Locate the cell with the specified text and output its (x, y) center coordinate. 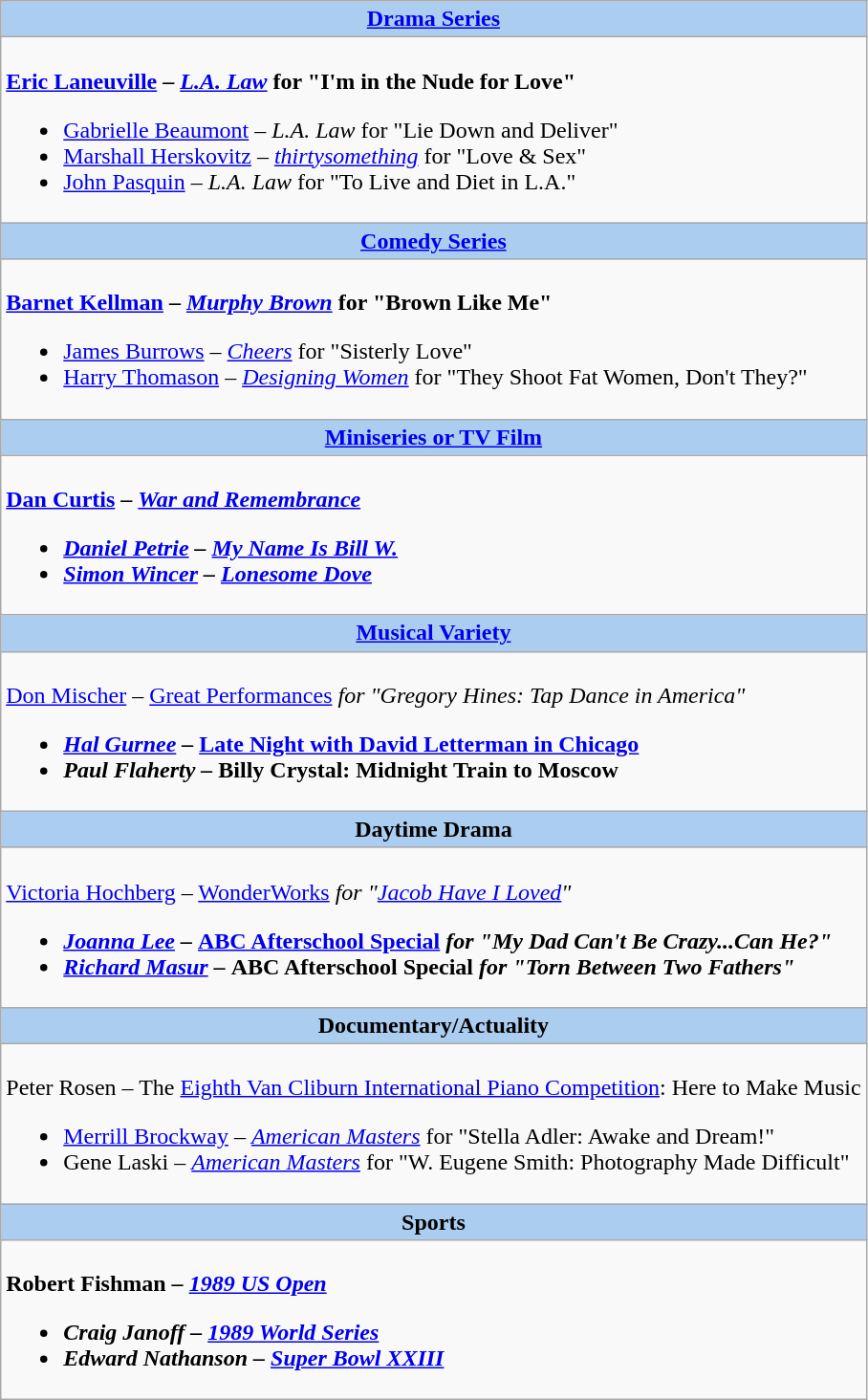
Robert Fishman – 1989 US OpenCraig Janoff – 1989 World SeriesEdward Nathanson – Super Bowl XXIII (434, 1320)
Dan Curtis – War and RemembranceDaniel Petrie – My Name Is Bill W.Simon Wincer – Lonesome Dove (434, 536)
Drama Series (434, 19)
Documentary/Actuality (434, 1025)
Comedy Series (434, 241)
Daytime Drama (434, 829)
Sports (434, 1221)
Miniseries or TV Film (434, 437)
Musical Variety (434, 633)
